Search for the cell housing the specified text and yield its (x, y) center coordinate. 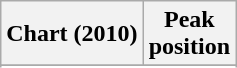
Chart (2010) (72, 34)
Peak position (189, 34)
